Extract the (X, Y) coordinate from the center of the cell holding the provided text.  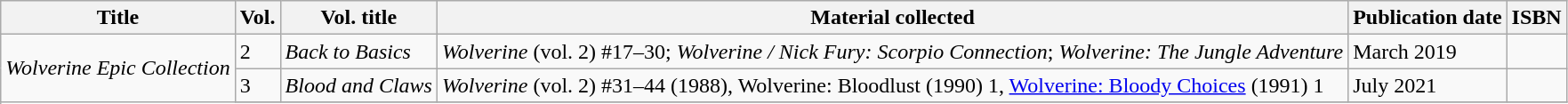
3 (258, 85)
Vol. (258, 18)
Vol. title (358, 18)
Wolverine Epic Collection (117, 68)
Wolverine (vol. 2) #31–44 (1988), Wolverine: Bloodlust (1990) 1, Wolverine: Bloody Choices (1991) 1 (892, 85)
Wolverine (vol. 2) #17–30; Wolverine / Nick Fury: Scorpio Connection; Wolverine: The Jungle Adventure (892, 52)
Publication date (1427, 18)
Blood and Claws (358, 85)
March 2019 (1427, 52)
Back to Basics (358, 52)
2 (258, 52)
July 2021 (1427, 85)
Title (117, 18)
ISBN (1537, 18)
Material collected (892, 18)
